Extract the [x, y] coordinate from the center of the cell holding the provided text.  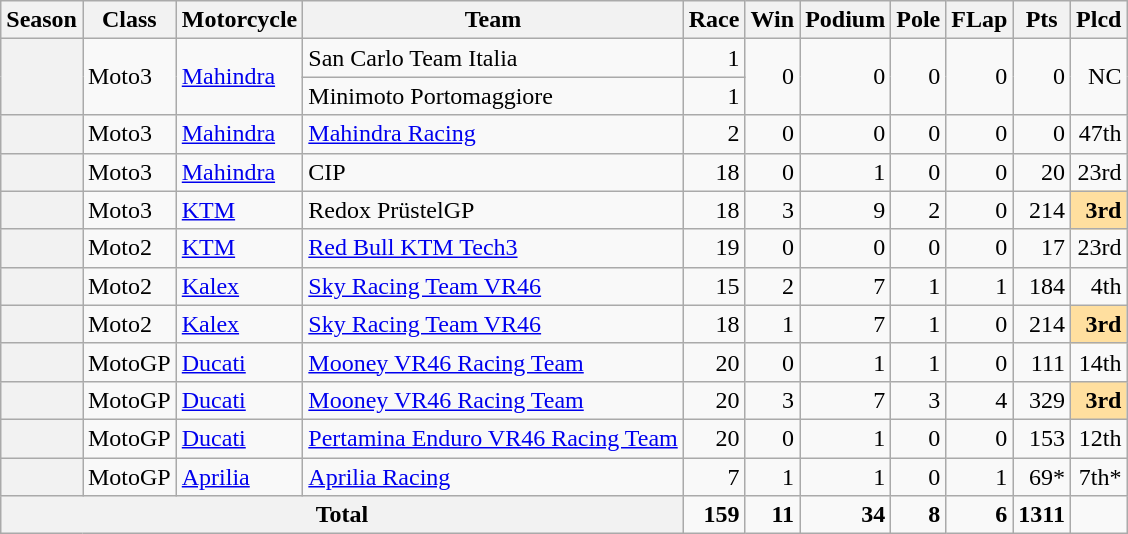
69* [1042, 477]
15 [714, 286]
Pts [1042, 20]
Plcd [1099, 20]
11 [772, 515]
Team [493, 20]
14th [1099, 362]
9 [846, 210]
Pole [918, 20]
Race [714, 20]
Pertamina Enduro VR46 Racing Team [493, 438]
Season [42, 20]
19 [714, 248]
NC [1099, 77]
6 [980, 515]
Aprilia [240, 477]
47th [1099, 134]
4th [1099, 286]
CIP [493, 172]
Total [342, 515]
Class [129, 20]
8 [918, 515]
34 [846, 515]
FLap [980, 20]
Aprilia Racing [493, 477]
153 [1042, 438]
184 [1042, 286]
Motorcycle [240, 20]
Redox PrüstelGP [493, 210]
7th* [1099, 477]
1311 [1042, 515]
159 [714, 515]
Win [772, 20]
Mahindra Racing [493, 134]
17 [1042, 248]
12th [1099, 438]
Podium [846, 20]
Minimoto Portomaggiore [493, 96]
329 [1042, 400]
111 [1042, 362]
San Carlo Team Italia [493, 58]
Red Bull KTM Tech3 [493, 248]
4 [980, 400]
